Detect which cell encompasses the target text, then output its (x, y) center coordinate. 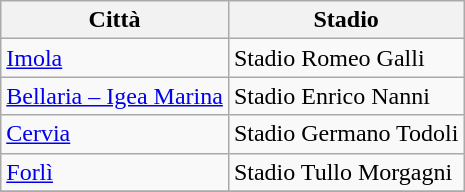
Bellaria – Igea Marina (115, 96)
Città (115, 20)
Imola (115, 58)
Stadio Romeo Galli (346, 58)
Stadio (346, 20)
Forlì (115, 172)
Stadio Enrico Nanni (346, 96)
Cervia (115, 134)
Stadio Germano Todoli (346, 134)
Stadio Tullo Morgagni (346, 172)
